Detect which cell encompasses the target text, then output its [X, Y] center coordinate. 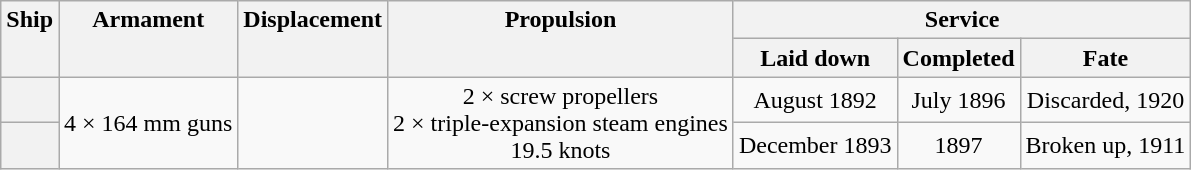
Broken up, 1911 [1106, 146]
Discarded, 1920 [1106, 100]
Fate [1106, 58]
July 1896 [958, 100]
2 × screw propellers2 × triple-expansion steam engines19.5 knots [561, 123]
Ship [30, 39]
August 1892 [815, 100]
1897 [958, 146]
4 × 164 mm guns [148, 123]
Propulsion [561, 39]
Service [962, 20]
December 1893 [815, 146]
Completed [958, 58]
Laid down [815, 58]
Armament [148, 39]
Displacement [313, 39]
